Scan for the cell matching the given text and deliver its [X, Y] coordinate at center. 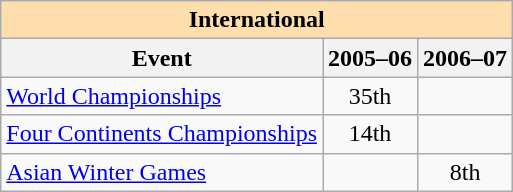
8th [466, 172]
Asian Winter Games [162, 172]
World Championships [162, 96]
14th [370, 134]
Four Continents Championships [162, 134]
2005–06 [370, 58]
International [257, 20]
35th [370, 96]
2006–07 [466, 58]
Event [162, 58]
